Find where the given text appears and provide that cell's center as (X, Y) coordinate. 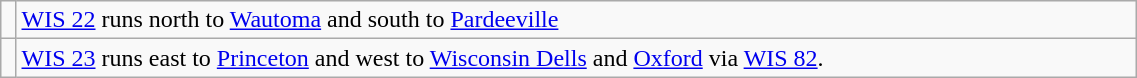
WIS 22 runs north to Wautoma and south to Pardeeville (576, 20)
WIS 23 runs east to Princeton and west to Wisconsin Dells and Oxford via WIS 82. (576, 58)
